Return (x, y) of the center of cell containing provided text 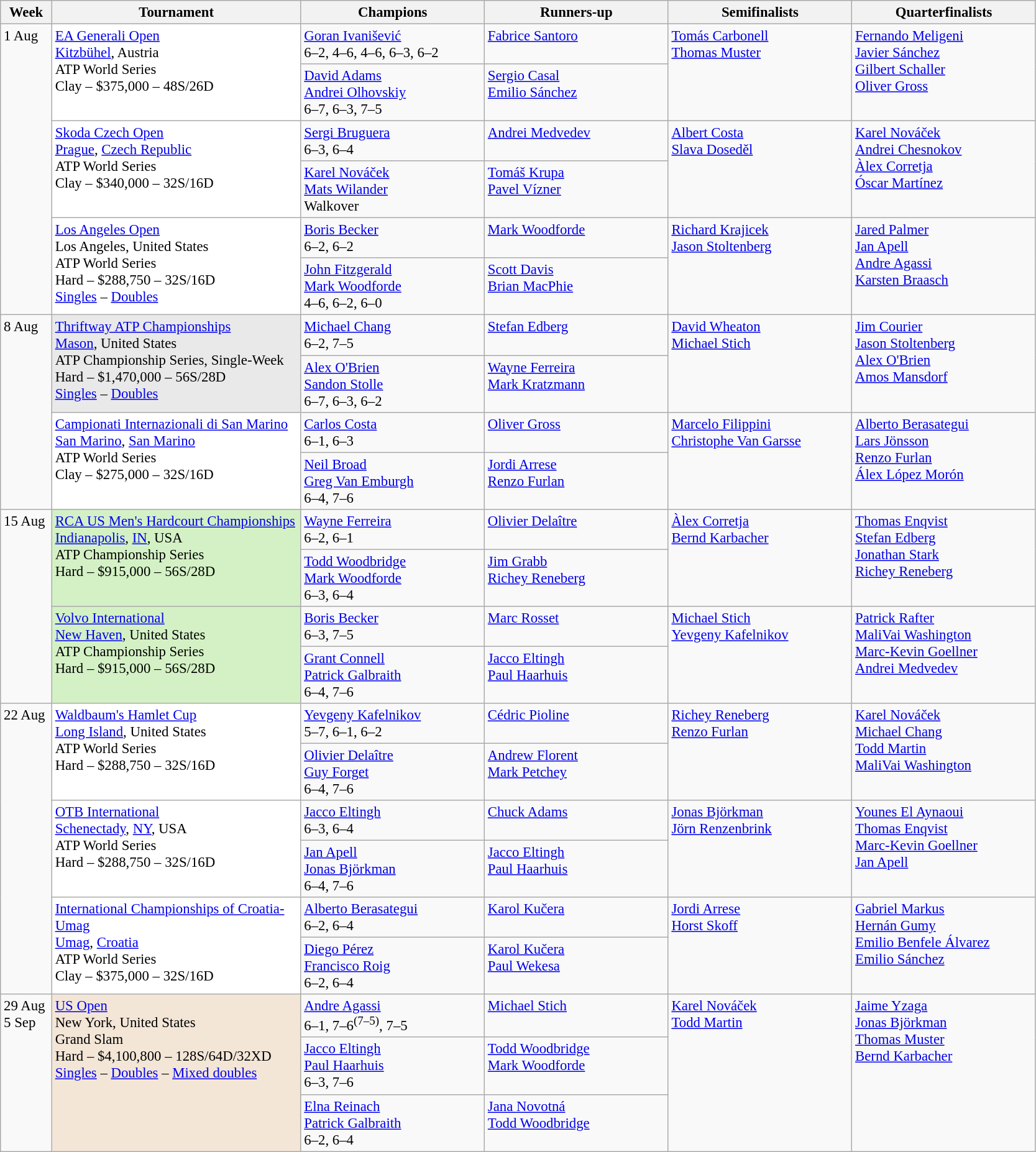
Andrei Medvedev (577, 142)
Chuck Adams (577, 820)
Karol Kučera Paul Wekesa (577, 966)
1 Aug (26, 170)
Karel Nováček Michael Chang Todd Martin MaliVai Washington (944, 752)
Tomás Carbonell Thomas Muster (760, 73)
Sergi Bruguera 6–3, 6–4 (393, 142)
Karel Nováček Mats Wilander Walkover (393, 190)
Runners-up (577, 12)
Quarterfinalists (944, 12)
John Fitzgerald Mark Woodforde 4–6, 6–2, 6–0 (393, 287)
RCA US Men's Hardcourt Championships Indianapolis, IN, USAATP Championship SeriesHard – $915,000 – 56S/28D (176, 557)
David Adams Andrei Olhovskiy 6–7, 6–3, 7–5 (393, 93)
Jana Novotná Todd Woodbridge (577, 1123)
Jacco Eltingh 6–3, 6–4 (393, 820)
Neil Broad Greg Van Emburgh 6–4, 7–6 (393, 481)
Thomas Enqvist Stefan Edberg Jonathan Stark Richey Reneberg (944, 557)
US Open New York, United StatesGrand SlamHard – $4,100,800 – 128S/64D/32XD Singles – Doubles – Mixed doubles (176, 1072)
Boris Becker 6–3, 7–5 (393, 626)
Younes El Aynaoui Thomas Enqvist Marc-Kevin Goellner Jan Apell (944, 849)
Elna Reinach Patrick Galbraith 6–2, 6–4 (393, 1123)
OTB International Schenectady, NY, USAATP World SeriesHard – $288,750 – 32S/16D (176, 849)
Thriftway ATP Championships Mason, United StatesATP Championship Series, Single-WeekHard – $1,470,000 – 56S/28D Singles – Doubles (176, 363)
Marcelo Filippini Christophe Van Garsse (760, 460)
Jaime Yzaga Jonas Björkman Thomas Muster Bernd Karbacher (944, 1072)
Alberto Berasategui Lars Jönsson Renzo Furlan Álex López Morón (944, 460)
Patrick Rafter MaliVai Washington Marc-Kevin Goellner Andrei Medvedev (944, 655)
Carlos Costa 6–1, 6–3 (393, 432)
Olivier Delaître (577, 529)
Skoda Czech Open Prague, Czech RepublicATP World SeriesClay – $340,000 – 32S/16D (176, 170)
Los Angeles Open Los Angeles, United StatesATP World SeriesHard – $288,750 – 32S/16D Singles – Doubles (176, 267)
8 Aug (26, 412)
Richard Krajicek Jason Stoltenberg (760, 267)
Diego Pérez Francisco Roig 6–2, 6–4 (393, 966)
Tournament (176, 12)
Jordi Arrese Renzo Furlan (577, 481)
Scott Davis Brian MacPhie (577, 287)
Michael Stich Yevgeny Kafelnikov (760, 655)
Albert Costa Slava Doseděl (760, 170)
Grant Connell Patrick Galbraith 6–4, 7–6 (393, 675)
Volvo International New Haven, United StatesATP Championship SeriesHard – $915,000 – 56S/28D (176, 655)
Yevgeny Kafelnikov 5–7, 6–1, 6–2 (393, 723)
Jim Grabb Richey Reneberg (577, 578)
Boris Becker 6–2, 6–2 (393, 239)
Àlex Corretja Bernd Karbacher (760, 557)
Oliver Gross (577, 432)
Week (26, 12)
Jared Palmer Jan Apell Andre Agassi Karsten Braasch (944, 267)
Richey Reneberg Renzo Furlan (760, 752)
Jacco Eltingh Paul Haarhuis 6–3, 7–6 (393, 1066)
Todd Woodbridge Mark Woodforde 6–3, 6–4 (393, 578)
EA Generali Open Kitzbühel, AustriaATP World SeriesClay – $375,000 – 48S/26D (176, 73)
Fernando Meligeni Javier Sánchez Gilbert Schaller Oliver Gross (944, 73)
Champions (393, 12)
Mark Woodforde (577, 239)
Karel Nováček Andrei Chesnokov Àlex Corretja Óscar Martínez (944, 170)
Marc Rosset (577, 626)
Tomáš Krupa Pavel Vízner (577, 190)
22 Aug (26, 849)
Andre Agassi6–1, 7–6(7–5), 7–5 (393, 1015)
Semifinalists (760, 12)
Fabrice Santoro (577, 45)
Alberto Berasategui 6–2, 6–4 (393, 917)
Wayne Ferreira 6–2, 6–1 (393, 529)
Waldbaum's Hamlet Cup Long Island, United StatesATP World SeriesHard – $288,750 – 32S/16D (176, 752)
Andrew Florent Mark Petchey (577, 772)
Karel Nováček Todd Martin (760, 1072)
Goran Ivanišević 6–2, 4–6, 4–6, 6–3, 6–2 (393, 45)
Alex O'Brien Sandon Stolle 6–7, 6–3, 6–2 (393, 384)
Jim Courier Jason Stoltenberg Alex O'Brien Amos Mansdorf (944, 363)
Michael Stich (577, 1015)
Jordi Arrese Horst Skoff (760, 946)
Jonas Björkman Jörn Renzenbrink (760, 849)
Wayne Ferreira Mark Kratzmann (577, 384)
Cédric Pioline (577, 723)
Gabriel Markus Hernán Gumy Emilio Benfele Álvarez Emilio Sánchez (944, 946)
15 Aug (26, 606)
Todd Woodbridge Mark Woodforde (577, 1066)
Olivier Delaître Guy Forget 6–4, 7–6 (393, 772)
Stefan Edberg (577, 336)
International Championships of Croatia-Umag Umag, CroatiaATP World SeriesClay – $375,000 – 32S/16D (176, 946)
Campionati Internazionali di San Marino San Marino, San MarinoATP World SeriesClay – $275,000 – 32S/16D (176, 460)
David Wheaton Michael Stich (760, 363)
Sergio Casal Emilio Sánchez (577, 93)
Karol Kučera (577, 917)
Michael Chang 6–2, 7–5 (393, 336)
29 Aug5 Sep (26, 1072)
Jan Apell Jonas Björkman 6–4, 7–6 (393, 869)
